Return (X, Y) of the center of cell containing provided text 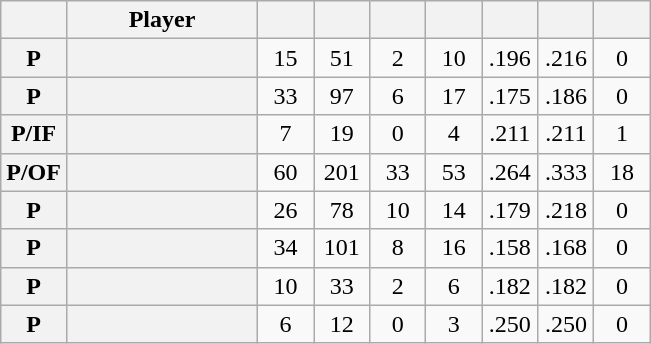
P/OF (34, 172)
.196 (510, 58)
P/IF (34, 134)
.175 (510, 96)
1 (622, 134)
26 (286, 210)
17 (454, 96)
16 (454, 248)
.168 (566, 248)
201 (342, 172)
97 (342, 96)
15 (286, 58)
.186 (566, 96)
.333 (566, 172)
Player (162, 20)
19 (342, 134)
.158 (510, 248)
78 (342, 210)
8 (398, 248)
3 (454, 324)
.216 (566, 58)
14 (454, 210)
7 (286, 134)
.179 (510, 210)
18 (622, 172)
4 (454, 134)
.218 (566, 210)
51 (342, 58)
60 (286, 172)
.264 (510, 172)
34 (286, 248)
101 (342, 248)
53 (454, 172)
12 (342, 324)
